Locate the cell with the specified text and output its [x, y] center coordinate. 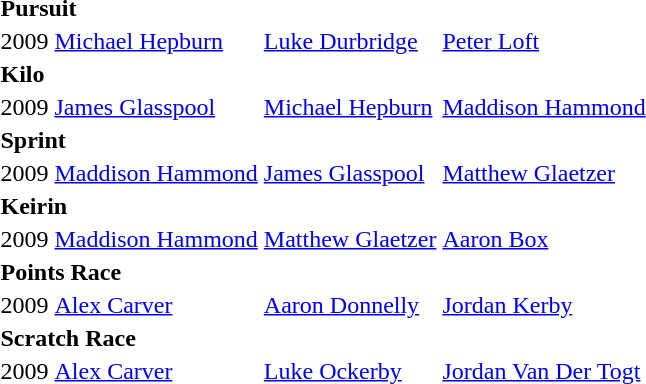
Luke Durbridge [350, 41]
Matthew Glaetzer [350, 239]
Aaron Donnelly [350, 305]
Alex Carver [156, 305]
